Output the (x, y) coordinate of the center of the cell containing the given text.  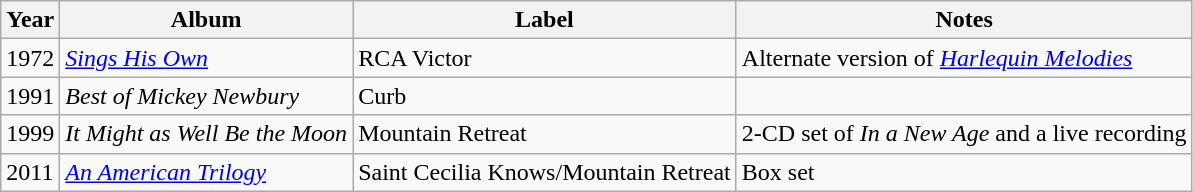
1999 (30, 134)
Label (545, 20)
Alternate version of Harlequin Melodies (964, 58)
Best of Mickey Newbury (206, 96)
Notes (964, 20)
2-CD set of In a New Age and a live recording (964, 134)
Sings His Own (206, 58)
RCA Victor (545, 58)
2011 (30, 172)
Album (206, 20)
Curb (545, 96)
1972 (30, 58)
1991 (30, 96)
It Might as Well Be the Moon (206, 134)
An American Trilogy (206, 172)
Mountain Retreat (545, 134)
Saint Cecilia Knows/Mountain Retreat (545, 172)
Box set (964, 172)
Year (30, 20)
